Detect which cell encompasses the target text, then output its (x, y) center coordinate. 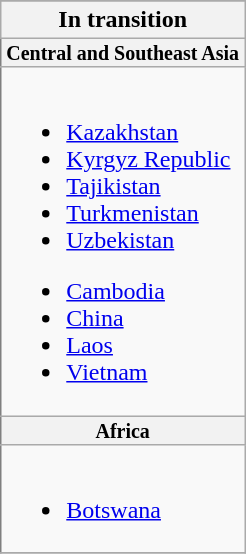
In transition (123, 20)
Central and Southeast Asia (123, 53)
Botswana (123, 498)
KazakhstanKyrgyz RepublicTajikistanTurkmenistanUzbekistanCambodiaChinaLaosVietnam (123, 241)
Africa (123, 430)
